Output the [X, Y] coordinate of the center of the cell containing the given text.  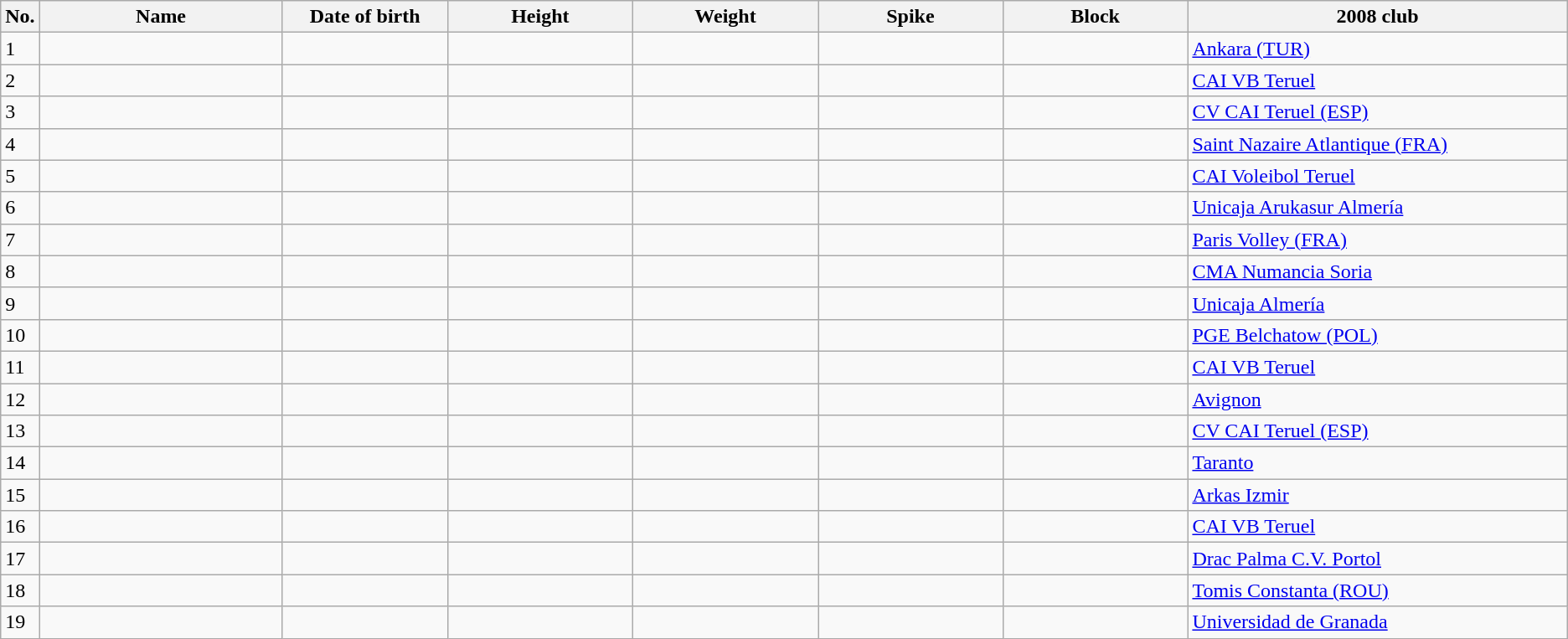
14 [20, 463]
15 [20, 495]
Unicaja Almería [1377, 303]
Date of birth [365, 17]
Ankara (TUR) [1377, 49]
7 [20, 240]
Drac Palma C.V. Portol [1377, 559]
4 [20, 144]
Unicaja Arukasur Almería [1377, 208]
No. [20, 17]
13 [20, 431]
19 [20, 622]
11 [20, 367]
Block [1096, 17]
6 [20, 208]
16 [20, 527]
2 [20, 80]
3 [20, 112]
Paris Volley (FRA) [1377, 240]
Taranto [1377, 463]
Tomis Constanta (ROU) [1377, 590]
PGE Belchatow (POL) [1377, 335]
2008 club [1377, 17]
10 [20, 335]
Height [539, 17]
Name [161, 17]
Arkas Izmir [1377, 495]
Spike [911, 17]
1 [20, 49]
9 [20, 303]
12 [20, 399]
CAI Voleibol Teruel [1377, 176]
Avignon [1377, 399]
8 [20, 271]
Saint Nazaire Atlantique (FRA) [1377, 144]
17 [20, 559]
5 [20, 176]
18 [20, 590]
CMA Numancia Soria [1377, 271]
Weight [725, 17]
Universidad de Granada [1377, 622]
